Determine the [x, y] coordinate at the center of the cell enclosing the given text.  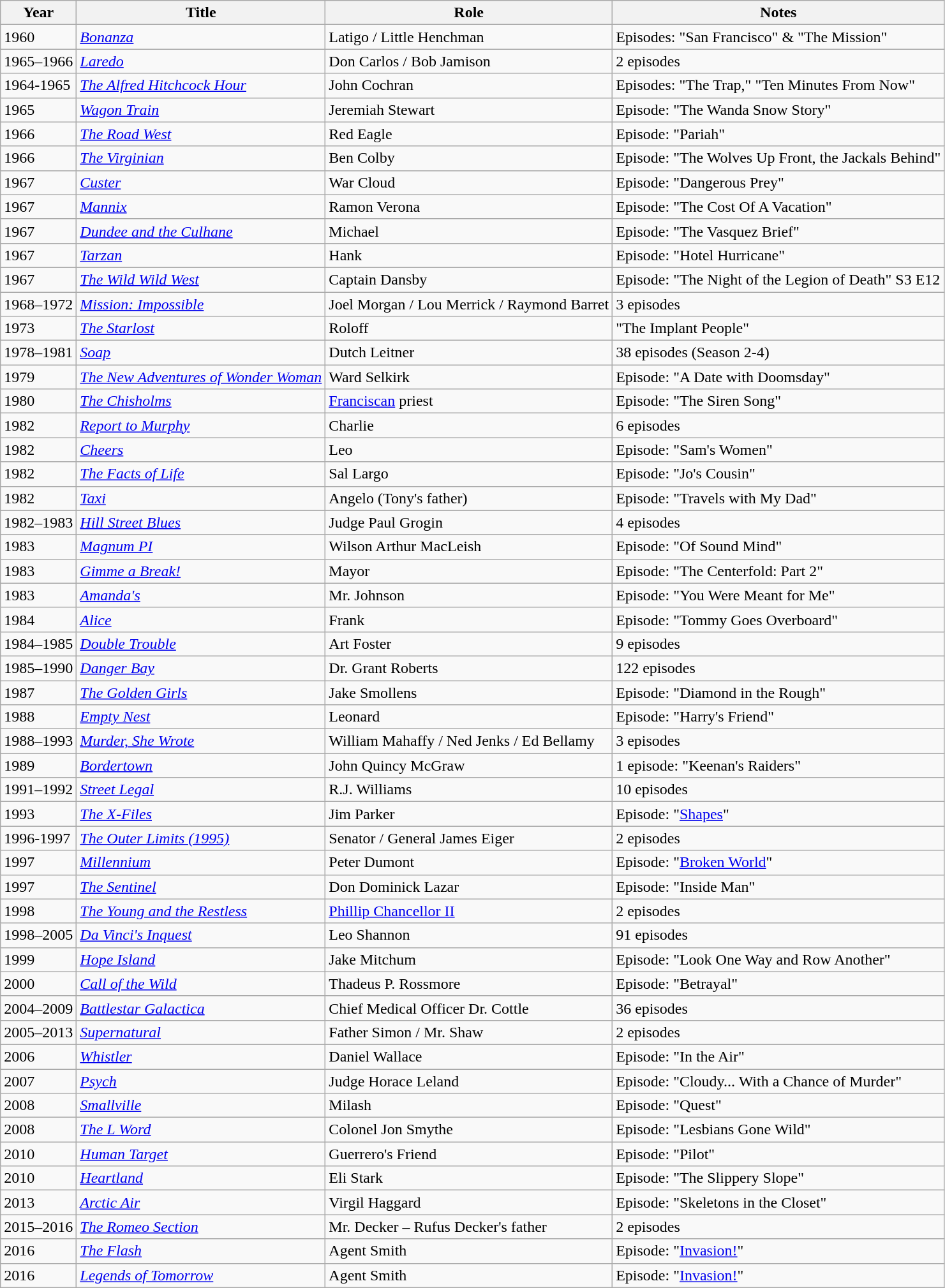
Milash [469, 1106]
Episode: "Dangerous Prey" [778, 182]
Street Legal [201, 790]
1998 [38, 911]
Episode: "Travels with My Dad" [778, 498]
Joel Morgan / Lou Merrick / Raymond Barret [469, 304]
Title [201, 13]
1984 [38, 619]
John Cochran [469, 85]
Year [38, 13]
The Young and the Restless [201, 911]
Mission: Impossible [201, 304]
The Outer Limits (1995) [201, 838]
1960 [38, 37]
Judge Paul Grogin [469, 522]
Jim Parker [469, 814]
Dutch Leitner [469, 353]
Sal Largo [469, 474]
Custer [201, 182]
1982–1983 [38, 522]
2004–2009 [38, 1008]
Don Dominick Lazar [469, 887]
Peter Dumont [469, 862]
The New Adventures of Wonder Woman [201, 377]
Bonanza [201, 37]
Wagon Train [201, 110]
Report to Murphy [201, 426]
John Quincy McGraw [469, 766]
Episode: "The Night of the Legion of Death" S3 E12 [778, 279]
Cheers [201, 450]
Roloff [469, 329]
The Virginian [201, 158]
The L Word [201, 1130]
Leo Shannon [469, 935]
Battlestar Galactica [201, 1008]
Art Foster [469, 644]
Episode: "The Cost Of A Vacation" [778, 207]
Mayor [469, 571]
1968–1972 [38, 304]
Empty Nest [201, 717]
Supernatural [201, 1032]
Dundee and the Culhane [201, 231]
Episode: "Pariah" [778, 134]
Mr. Johnson [469, 595]
4 episodes [778, 522]
Ward Selkirk [469, 377]
Episode: "Skeletons in the Closet" [778, 1203]
Episode: "Sam's Women" [778, 450]
The Wild Wild West [201, 279]
Millennium [201, 862]
The Sentinel [201, 887]
Leonard [469, 717]
1998–2005 [38, 935]
The Starlost [201, 329]
Notes [778, 13]
Episodes: "The Trap," "Ten Minutes From Now" [778, 85]
Taxi [201, 498]
Gimme a Break! [201, 571]
Leo [469, 450]
Episode: "Look One Way and Row Another" [778, 959]
Bordertown [201, 766]
Episode: "A Date with Doomsday" [778, 377]
Mr. Decker – Rufus Decker's father [469, 1227]
Jeremiah Stewart [469, 110]
Magnum PI [201, 547]
Captain Dansby [469, 279]
Soap [201, 353]
9 episodes [778, 644]
Frank [469, 619]
Dr. Grant Roberts [469, 668]
Daniel Wallace [469, 1056]
1 episode: "Keenan's Raiders" [778, 766]
Senator / General James Eiger [469, 838]
1965 [38, 110]
Episode: "The Wolves Up Front, the Jackals Behind" [778, 158]
Hank [469, 255]
Wilson Arthur MacLeish [469, 547]
Eli Stark [469, 1178]
Angelo (Tony's father) [469, 498]
Episode: "The Siren Song" [778, 401]
Michael [469, 231]
Double Trouble [201, 644]
Episodes: "San Francisco" & "The Mission" [778, 37]
The Alfred Hitchcock Hour [201, 85]
6 episodes [778, 426]
Episode: "Betrayal" [778, 984]
Episode: "Lesbians Gone Wild" [778, 1130]
Episode: "Tommy Goes Overboard" [778, 619]
Episode: "In the Air" [778, 1056]
Phillip Chancellor II [469, 911]
Jake Mitchum [469, 959]
Episode: "Harry's Friend" [778, 717]
Thadeus P. Rossmore [469, 984]
Call of the Wild [201, 984]
William Mahaffy / Ned Jenks / Ed Bellamy [469, 741]
Episode: "The Centerfold: Part 2" [778, 571]
2007 [38, 1081]
Danger Bay [201, 668]
1988–1993 [38, 741]
Alice [201, 619]
122 episodes [778, 668]
Episode: "Pilot" [778, 1154]
Arctic Air [201, 1203]
Episode: "Quest" [778, 1106]
Human Target [201, 1154]
Da Vinci's Inquest [201, 935]
Episode: "Jo's Cousin" [778, 474]
War Cloud [469, 182]
1991–1992 [38, 790]
Latigo / Little Henchman [469, 37]
Red Eagle [469, 134]
Amanda's [201, 595]
36 episodes [778, 1008]
2000 [38, 984]
The Chisholms [201, 401]
Episode: "Of Sound Mind" [778, 547]
Judge Horace Leland [469, 1081]
Don Carlos / Bob Jamison [469, 61]
1987 [38, 692]
1984–1985 [38, 644]
Tarzan [201, 255]
Ben Colby [469, 158]
Psych [201, 1081]
Episode: "Inside Man" [778, 887]
Smallville [201, 1106]
Episode: "The Wanda Snow Story" [778, 110]
Charlie [469, 426]
Episode: "Broken World" [778, 862]
1980 [38, 401]
Murder, She Wrote [201, 741]
1985–1990 [38, 668]
Episode: "The Slippery Slope" [778, 1178]
Franciscan priest [469, 401]
2013 [38, 1203]
Episode: "The Vasquez Brief" [778, 231]
The Flash [201, 1251]
38 episodes (Season 2-4) [778, 353]
1989 [38, 766]
1999 [38, 959]
Mannix [201, 207]
1978–1981 [38, 353]
Episode: "Cloudy... With a Chance of Murder" [778, 1081]
Episode: "Diamond in the Rough" [778, 692]
Episode: "Hotel Hurricane" [778, 255]
2015–2016 [38, 1227]
"The Implant People" [778, 329]
Episode: "You Were Meant for Me" [778, 595]
Jake Smollens [469, 692]
Hill Street Blues [201, 522]
Father Simon / Mr. Shaw [469, 1032]
2006 [38, 1056]
1996-1997 [38, 838]
R.J. Williams [469, 790]
91 episodes [778, 935]
1988 [38, 717]
Episode: "Shapes" [778, 814]
Legends of Tomorrow [201, 1275]
1973 [38, 329]
Ramon Verona [469, 207]
1993 [38, 814]
The Romeo Section [201, 1227]
The Facts of Life [201, 474]
Heartland [201, 1178]
Chief Medical Officer Dr. Cottle [469, 1008]
10 episodes [778, 790]
Role [469, 13]
The X-Files [201, 814]
1965–1966 [38, 61]
Hope Island [201, 959]
The Golden Girls [201, 692]
1979 [38, 377]
Colonel Jon Smythe [469, 1130]
Guerrero's Friend [469, 1154]
2005–2013 [38, 1032]
1964-1965 [38, 85]
Whistler [201, 1056]
Laredo [201, 61]
The Road West [201, 134]
Virgil Haggard [469, 1203]
